Capture the cell that displays the provided text and extract its [x, y] central coordinate. 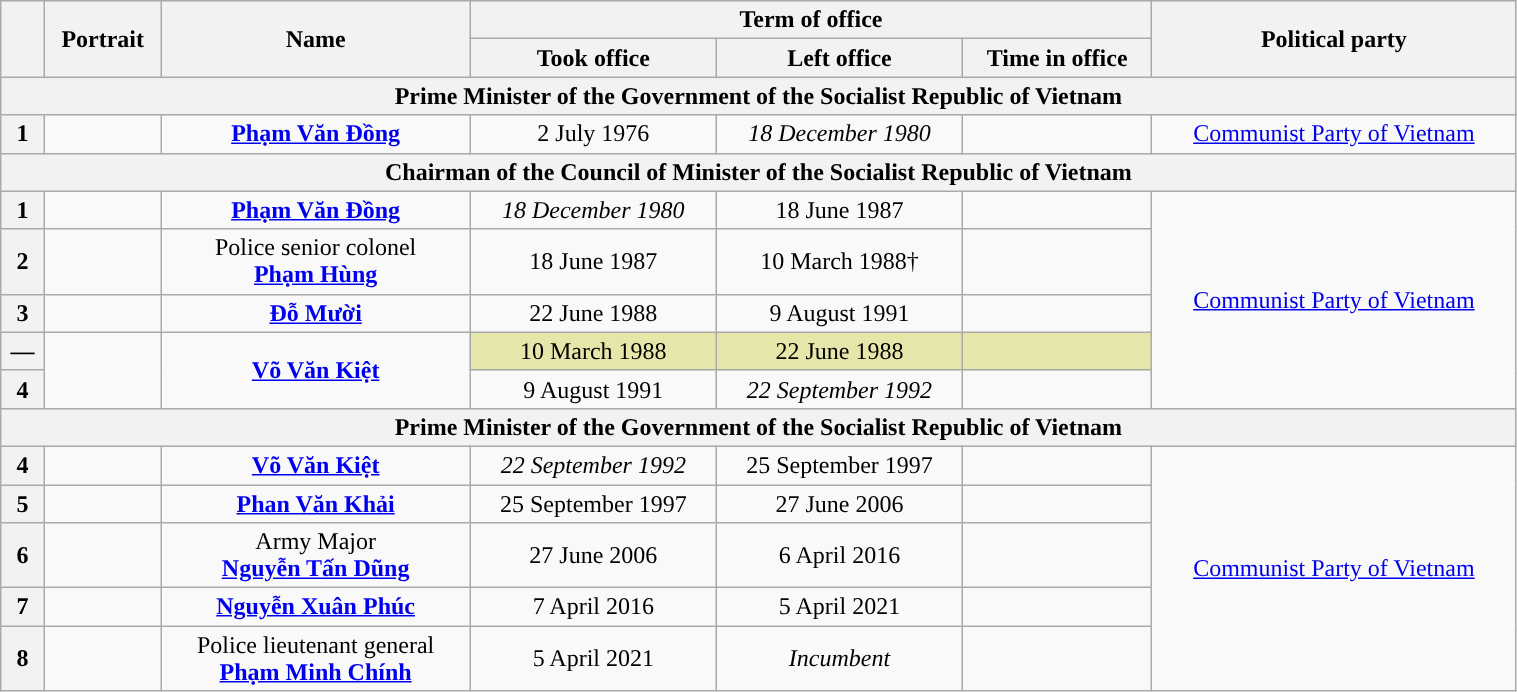
10 March 1988 [593, 351]
— [23, 351]
7 April 2016 [593, 607]
Army MajorNguyễn Tấn Dũng [316, 556]
Chairman of the Council of Minister of the Socialist Republic of Vietnam [758, 172]
Police senior colonelPhạm Hùng [316, 262]
6 [23, 556]
7 [23, 607]
Incumbent [839, 658]
5 [23, 503]
Name [316, 39]
Political party [1334, 39]
3 [23, 313]
Left office [839, 58]
Nguyễn Xuân Phúc [316, 607]
8 [23, 658]
Time in office [1058, 58]
Took office [593, 58]
Term of office [810, 20]
Đỗ Mười [316, 313]
Police lieutenant generalPhạm Minh Chính [316, 658]
6 April 2016 [839, 556]
2 [23, 262]
2 July 1976 [593, 134]
10 March 1988† [839, 262]
Portrait [102, 39]
Phan Văn Khải [316, 503]
